For the text-containing cell, return its midpoint in (x, y) coordinate format. 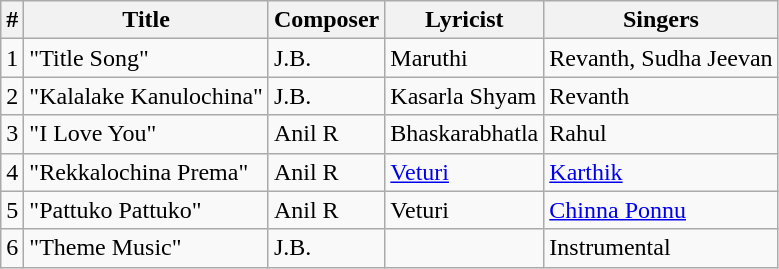
3 (12, 134)
5 (12, 210)
Title (146, 20)
Chinna Ponnu (661, 210)
Rahul (661, 134)
Karthik (661, 172)
Composer (326, 20)
Lyricist (464, 20)
"Kalalake Kanulochina" (146, 96)
Bhaskarabhatla (464, 134)
Maruthi (464, 58)
"Rekkalochina Prema" (146, 172)
# (12, 20)
Revanth, Sudha Jeevan (661, 58)
Revanth (661, 96)
"Theme Music" (146, 248)
2 (12, 96)
"Pattuko Pattuko" (146, 210)
"Title Song" (146, 58)
Singers (661, 20)
4 (12, 172)
Instrumental (661, 248)
1 (12, 58)
6 (12, 248)
Kasarla Shyam (464, 96)
"I Love You" (146, 134)
